Extract the [x, y] coordinate from the center of the cell holding the provided text.  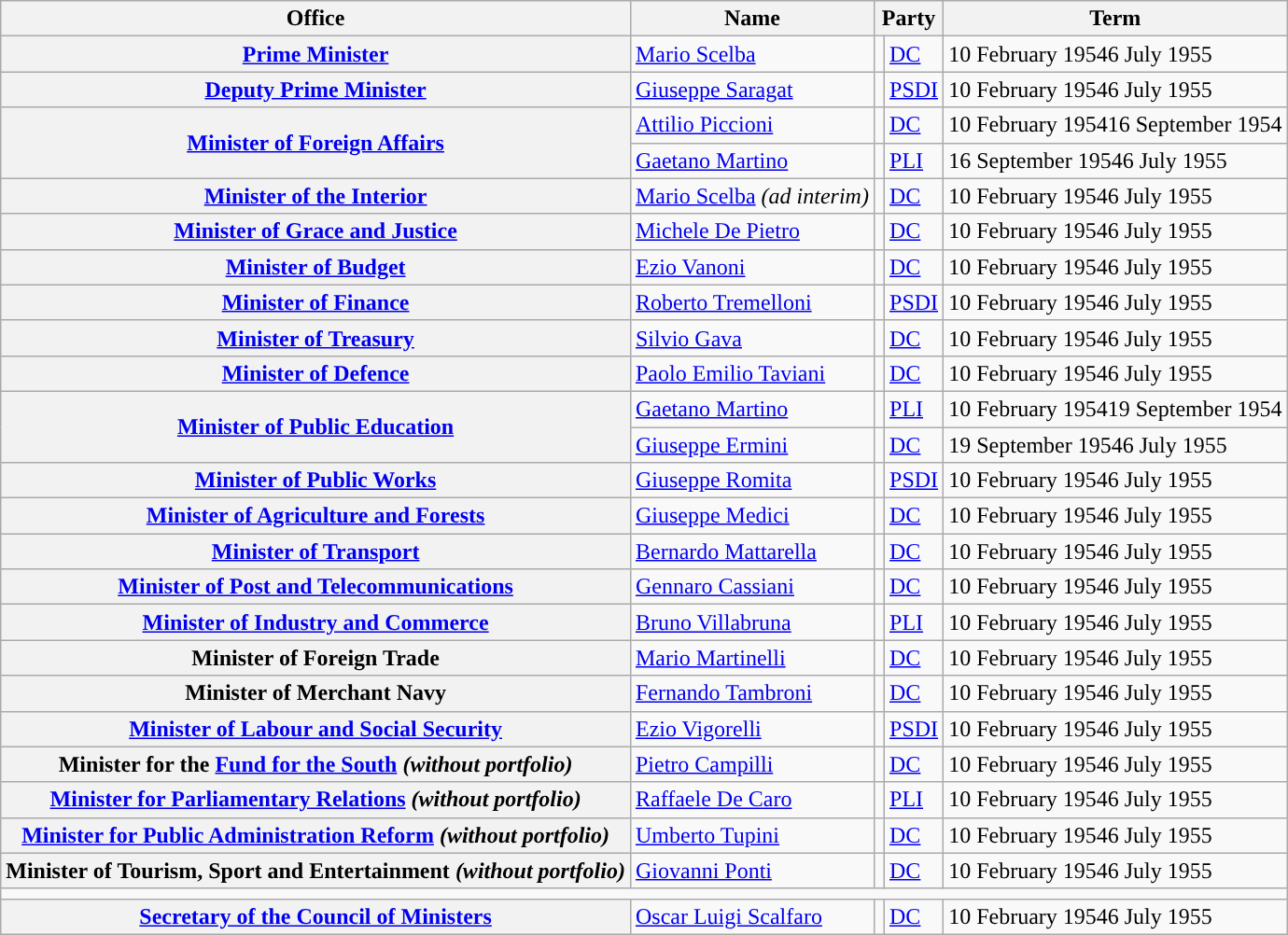
Minister of Tourism, Sport and Entertainment (without portfolio) [315, 871]
Deputy Prime Minister [315, 90]
Paolo Emilio Taviani [752, 373]
Mario Scelba [752, 54]
Minister of Post and Telecommunications [315, 587]
Giuseppe Ermini [752, 445]
Fernando Tambroni [752, 693]
Bruno Villabruna [752, 622]
Giovanni Ponti [752, 871]
Minister of Finance [315, 302]
Minister of Public Education [315, 426]
Pietro Campilli [752, 764]
Silvio Gava [752, 338]
Name [752, 19]
Raffaele De Caro [752, 800]
Minister of Industry and Commerce [315, 622]
Party [908, 19]
10 February 195416 September 1954 [1115, 125]
19 September 19546 July 1955 [1115, 445]
Secretary of the Council of Ministers [315, 916]
Minister of Public Works [315, 481]
Term [1115, 19]
Attilio Piccioni [752, 125]
Office [315, 19]
Minister for Public Administration Reform (without portfolio) [315, 835]
Minister of Merchant Navy [315, 693]
Giuseppe Romita [752, 481]
Gennaro Cassiani [752, 587]
Roberto Tremelloni [752, 302]
Minister of Budget [315, 267]
16 September 19546 July 1955 [1115, 160]
Minister of Defence [315, 373]
10 February 195419 September 1954 [1115, 409]
Mario Scelba (ad interim) [752, 196]
Ezio Vanoni [752, 267]
Minister of Treasury [315, 338]
Minister of Transport [315, 551]
Minister of Agriculture and Forests [315, 516]
Umberto Tupini [752, 835]
Giuseppe Medici [752, 516]
Giuseppe Saragat [752, 90]
Michele De Pietro [752, 231]
Minister of Foreign Trade [315, 658]
Oscar Luigi Scalfaro [752, 916]
Minister of Foreign Affairs [315, 143]
Ezio Vigorelli [752, 729]
Minister for Parliamentary Relations (without portfolio) [315, 800]
Minister of the Interior [315, 196]
Minister of Grace and Justice [315, 231]
Prime Minister [315, 54]
Minister of Labour and Social Security [315, 729]
Mario Martinelli [752, 658]
Minister for the Fund for the South (without portfolio) [315, 764]
Bernardo Mattarella [752, 551]
